Pinpoint the cell where the given text exists, returning its [x, y] midpoint coordinate. 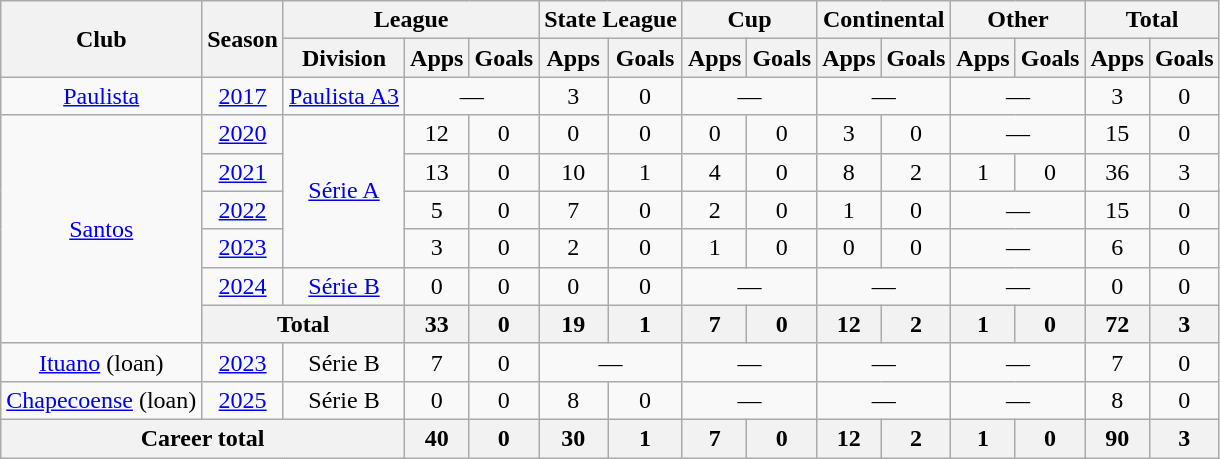
State League [611, 20]
Club [102, 39]
13 [437, 172]
2022 [243, 210]
Série A [344, 191]
Career total [203, 438]
League [410, 20]
33 [437, 324]
2021 [243, 172]
5 [437, 210]
Ituano (loan) [102, 362]
Paulista A3 [344, 96]
Season [243, 39]
6 [1117, 248]
4 [714, 172]
90 [1117, 438]
36 [1117, 172]
Santos [102, 229]
Cup [749, 20]
2024 [243, 286]
2017 [243, 96]
30 [574, 438]
2025 [243, 400]
Continental [884, 20]
Division [344, 58]
10 [574, 172]
Paulista [102, 96]
2020 [243, 134]
Chapecoense (loan) [102, 400]
40 [437, 438]
19 [574, 324]
72 [1117, 324]
Other [1018, 20]
